Identify which cell holds the provided text, then report its [x, y] central coordinate. 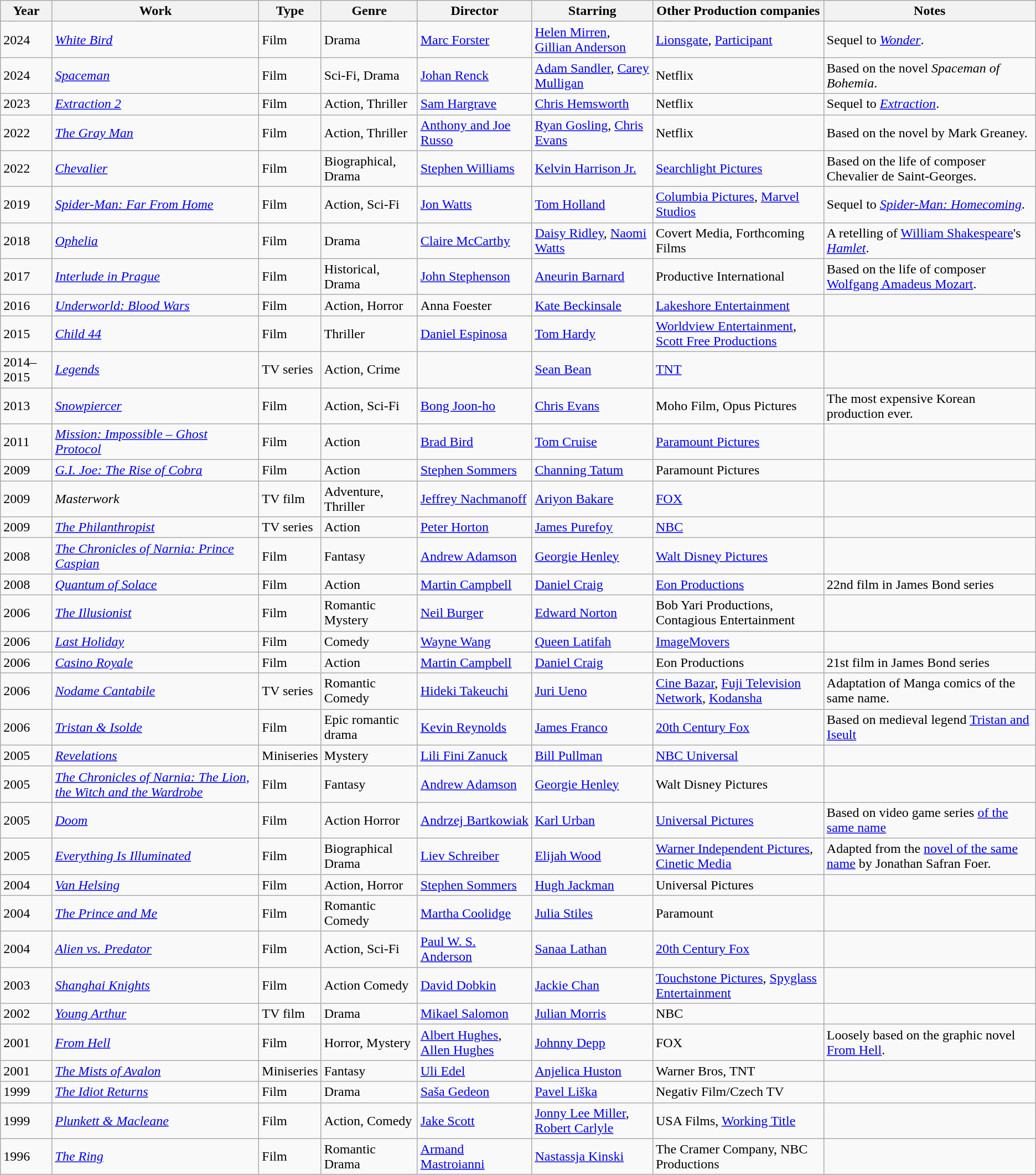
Plunkett & Macleane [156, 1120]
Cine Bazar, Fuji Television Network, Kodansha [738, 691]
The Gray Man [156, 133]
Interlude in Prague [156, 277]
Stephen Williams [475, 168]
Based on medieval legend Tristan and Iseult [930, 727]
Tom Hardy [592, 333]
Shanghai Knights [156, 985]
Romantic Mystery [369, 613]
Pavel Liška [592, 1092]
Tom Cruise [592, 442]
2019 [27, 205]
1996 [27, 1157]
Sequel to Wonder. [930, 40]
Chris Hemsworth [592, 104]
G.I. Joe: The Rise of Cobra [156, 470]
Historical, Drama [369, 277]
Masterwork [156, 499]
Tom Holland [592, 205]
Starring [592, 11]
The Cramer Company, NBC Productions [738, 1157]
Uli Edel [475, 1071]
Elijah Wood [592, 856]
Liev Schreiber [475, 856]
Kevin Reynolds [475, 727]
Johnny Depp [592, 1043]
Based on the novel by Mark Greaney. [930, 133]
Bob Yari Productions, Contagious Entertainment [738, 613]
Daniel Espinosa [475, 333]
Productive International [738, 277]
TNT [738, 370]
Daisy Ridley, Naomi Watts [592, 240]
Genre [369, 11]
Jonny Lee Miller, Robert Carlyle [592, 1120]
2023 [27, 104]
Helen Mirren, Gillian Anderson [592, 40]
Claire McCarthy [475, 240]
Paul W. S. Anderson [475, 950]
The Philanthropist [156, 527]
Jake Scott [475, 1120]
James Purefoy [592, 527]
Extraction 2 [156, 104]
Epic romantic drama [369, 727]
Based on video game series of the same name [930, 820]
Adapted from the novel of the same name by Jonathan Safran Foer. [930, 856]
Touchstone Pictures, Spyglass Entertainment [738, 985]
Last Holiday [156, 641]
Sequel to Spider-Man: Homecoming. [930, 205]
Alien vs. Predator [156, 950]
A retelling of William Shakespeare's Hamlet. [930, 240]
Saša Gedeon [475, 1092]
Doom [156, 820]
David Dobkin [475, 985]
Biographical Drama [369, 856]
Wayne Wang [475, 641]
Work [156, 11]
Jeffrey Nachmanoff [475, 499]
Director [475, 11]
Jackie Chan [592, 985]
NBC Universal [738, 755]
Brad Bird [475, 442]
2002 [27, 1014]
White Bird [156, 40]
Sam Hargrave [475, 104]
Tristan & Isolde [156, 727]
The Chronicles of Narnia: The Lion, the Witch and the Wardrobe [156, 784]
Quantum of Solace [156, 584]
2003 [27, 985]
Casino Royale [156, 662]
2011 [27, 442]
2014–2015 [27, 370]
Anthony and Joe Russo [475, 133]
Romantic Drama [369, 1157]
Based on the novel Spaceman of Bohemia. [930, 75]
Karl Urban [592, 820]
The Illusionist [156, 613]
USA Films, Working Title [738, 1120]
Lionsgate, Participant [738, 40]
ImageMovers [738, 641]
From Hell [156, 1043]
22nd film in James Bond series [930, 584]
Covert Media, Forthcoming Films [738, 240]
Nastassja Kinski [592, 1157]
Warner Independent Pictures, Cinetic Media [738, 856]
Edward Norton [592, 613]
Notes [930, 11]
Mystery [369, 755]
Based on the life of composer Wolfgang Amadeus Mozart. [930, 277]
Aneurin Barnard [592, 277]
The most expensive Korean production ever. [930, 405]
Marc Forster [475, 40]
Biographical, Drama [369, 168]
The Idiot Returns [156, 1092]
Sequel to Extraction. [930, 104]
Spaceman [156, 75]
Ryan Gosling, Chris Evans [592, 133]
John Stephenson [475, 277]
Lakeshore Entertainment [738, 305]
Martha Coolidge [475, 913]
Queen Latifah [592, 641]
Year [27, 11]
Juri Ueno [592, 691]
Snowpiercer [156, 405]
Julia Stiles [592, 913]
Lili Fini Zanuck [475, 755]
Horror, Mystery [369, 1043]
Adaptation of Manga comics of the same name. [930, 691]
Negativ Film/Czech TV [738, 1092]
Sci-Fi, Drama [369, 75]
Chris Evans [592, 405]
Channing Tatum [592, 470]
The Ring [156, 1157]
Revelations [156, 755]
Other Production companies [738, 11]
Action, Comedy [369, 1120]
Chevalier [156, 168]
Type [290, 11]
Ariyon Bakare [592, 499]
Mikael Salomon [475, 1014]
Jon Watts [475, 205]
Warner Bros, TNT [738, 1071]
Young Arthur [156, 1014]
2016 [27, 305]
Action Horror [369, 820]
Action Comedy [369, 985]
2017 [27, 277]
James Franco [592, 727]
Child 44 [156, 333]
2018 [27, 240]
Loosely based on the graphic novel From Hell. [930, 1043]
Anjelica Huston [592, 1071]
Paramount [738, 913]
Hugh Jackman [592, 885]
The Prince and Me [156, 913]
Columbia Pictures, Marvel Studios [738, 205]
Action, Crime [369, 370]
Bill Pullman [592, 755]
The Mists of Avalon [156, 1071]
Adventure, Thriller [369, 499]
Sanaa Lathan [592, 950]
The Chronicles of Narnia: Prince Caspian [156, 556]
2013 [27, 405]
Hideki Takeuchi [475, 691]
Thriller [369, 333]
Julian Morris [592, 1014]
Van Helsing [156, 885]
Based on the life of composer Chevalier de Saint-Georges. [930, 168]
Bong Joon-ho [475, 405]
Peter Horton [475, 527]
Everything Is Illuminated [156, 856]
Kate Beckinsale [592, 305]
Sean Bean [592, 370]
21st film in James Bond series [930, 662]
Adam Sandler, Carey Mulligan [592, 75]
Mission: Impossible – Ghost Protocol [156, 442]
Anna Foester [475, 305]
Kelvin Harrison Jr. [592, 168]
Albert Hughes, Allen Hughes [475, 1043]
Neil Burger [475, 613]
2015 [27, 333]
Ophelia [156, 240]
Underworld: Blood Wars [156, 305]
Nodame Cantabile [156, 691]
Spider-Man: Far From Home [156, 205]
Comedy [369, 641]
Searchlight Pictures [738, 168]
Johan Renck [475, 75]
Legends [156, 370]
Moho Film, Opus Pictures [738, 405]
Andrzej Bartkowiak [475, 820]
Worldview Entertainment, Scott Free Productions [738, 333]
Armand Mastroianni [475, 1157]
